Find where the given text appears and provide that cell's center as [X, Y] coordinate. 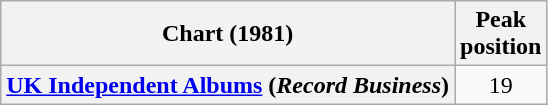
Chart (1981) [228, 34]
UK Independent Albums (Record Business) [228, 85]
Peakposition [501, 34]
19 [501, 85]
